Pinpoint the cell where the given text exists, returning its (x, y) midpoint coordinate. 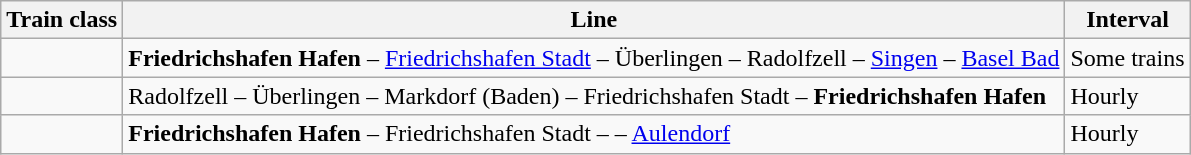
Line (594, 20)
Friedrichshafen Hafen – Friedrichshafen Stadt – – Aulendorf (594, 134)
Some trains (1128, 58)
Radolfzell – Überlingen – Markdorf (Baden) – Friedrichshafen Stadt – Friedrichshafen Hafen (594, 96)
Interval (1128, 20)
Friedrichshafen Hafen – Friedrichshafen Stadt – Überlingen – Radolfzell – Singen – Basel Bad (594, 58)
Train class (62, 20)
